Return [x, y] of the center of cell containing provided text 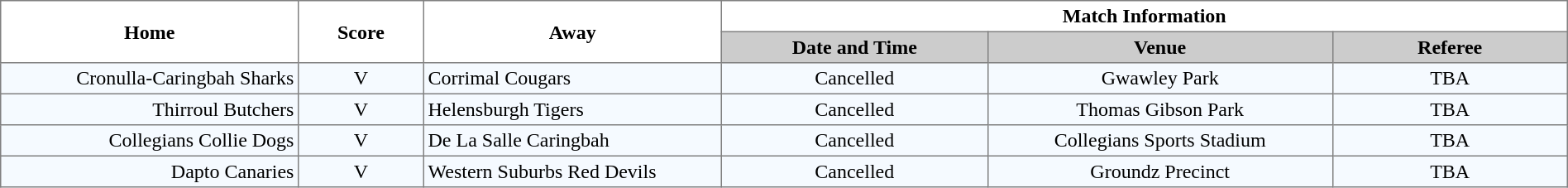
Match Information [1145, 17]
Collegians Collie Dogs [150, 141]
Venue [1159, 47]
Collegians Sports Stadium [1159, 141]
Thirroul Butchers [150, 109]
Helensburgh Tigers [572, 109]
De La Salle Caringbah [572, 141]
Groundz Precinct [1159, 171]
Referee [1450, 47]
Gwawley Park [1159, 79]
Score [361, 31]
Western Suburbs Red Devils [572, 171]
Thomas Gibson Park [1159, 109]
Cronulla-Caringbah Sharks [150, 79]
Home [150, 31]
Date and Time [854, 47]
Away [572, 31]
Corrimal Cougars [572, 79]
Dapto Canaries [150, 171]
